Return (x, y) of the center of cell containing provided text 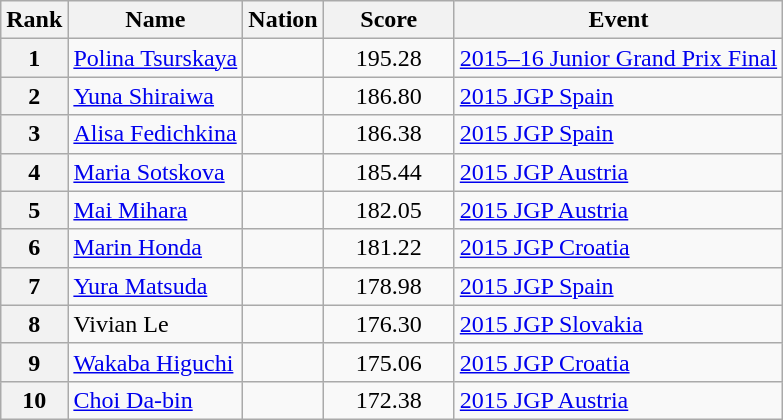
Yuna Shiraiwa (156, 96)
Maria Sotskova (156, 172)
3 (34, 134)
8 (34, 324)
7 (34, 286)
Choi Da-bin (156, 400)
6 (34, 248)
176.30 (388, 324)
Wakaba Higuchi (156, 362)
186.80 (388, 96)
9 (34, 362)
182.05 (388, 210)
Polina Tsurskaya (156, 58)
Event (618, 20)
10 (34, 400)
Vivian Le (156, 324)
175.06 (388, 362)
Nation (283, 20)
181.22 (388, 248)
Score (388, 20)
195.28 (388, 58)
4 (34, 172)
Marin Honda (156, 248)
Mai Mihara (156, 210)
178.98 (388, 286)
2015–16 Junior Grand Prix Final (618, 58)
186.38 (388, 134)
185.44 (388, 172)
Name (156, 20)
2 (34, 96)
Alisa Fedichkina (156, 134)
5 (34, 210)
1 (34, 58)
Rank (34, 20)
172.38 (388, 400)
2015 JGP Slovakia (618, 324)
Yura Matsuda (156, 286)
